Search for the cell housing the specified text and yield its [x, y] center coordinate. 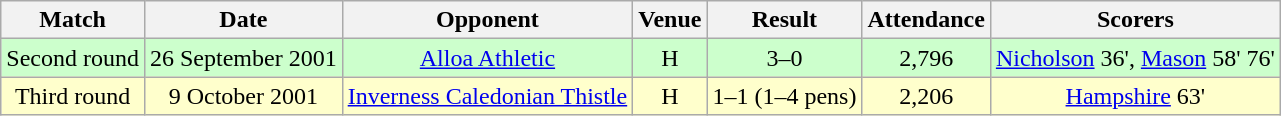
Nicholson 36', Mason 58' 76' [1135, 58]
Second round [73, 58]
Date [243, 20]
9 October 2001 [243, 96]
Alloa Athletic [488, 58]
Attendance [926, 20]
3–0 [784, 58]
1–1 (1–4 pens) [784, 96]
Result [784, 20]
Opponent [488, 20]
2,206 [926, 96]
Hampshire 63' [1135, 96]
Venue [670, 20]
2,796 [926, 58]
Scorers [1135, 20]
26 September 2001 [243, 58]
Match [73, 20]
Third round [73, 96]
Inverness Caledonian Thistle [488, 96]
